Find where the given text appears and provide that cell's center as [x, y] coordinate. 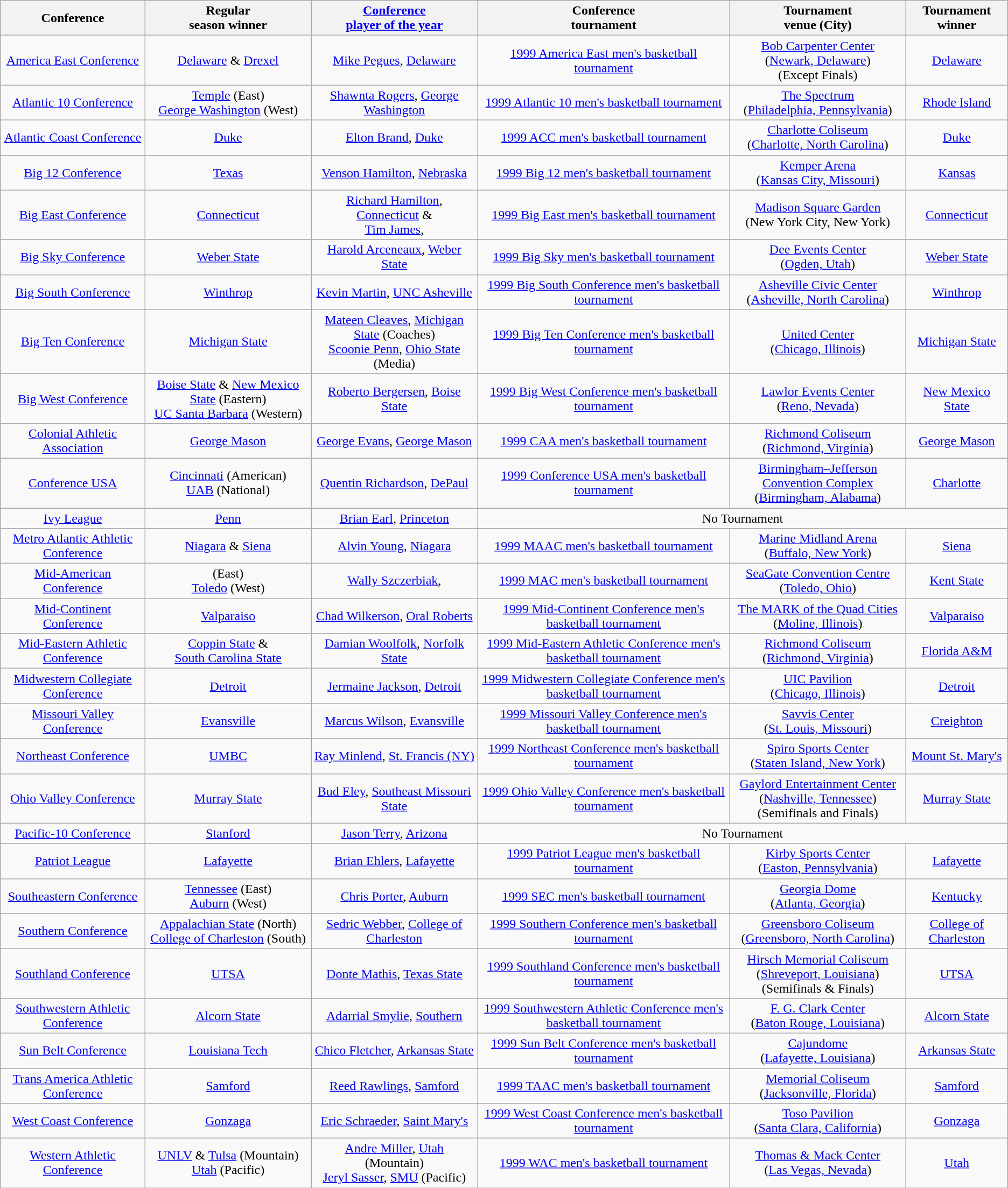
Ray Minlend, St. Francis (NY) [394, 756]
United Center(Chicago, Illinois) [817, 341]
Sun Belt Conference [73, 1051]
Temple (East)George Washington (West) [228, 102]
Cincinnati (American)UAB (National) [228, 483]
Big 12 Conference [73, 172]
1999 MAC men's basketball tournament [604, 581]
Marine Midland Arena(Buffalo, New York) [817, 546]
1999 Midwestern Collegiate Conference men's basketball tournament [604, 686]
Kansas [956, 172]
Savvis Center(St. Louis, Missouri) [817, 721]
New Mexico State [956, 398]
Memorial Coliseum(Jacksonville, Florida) [817, 1085]
1999 Southwestern Athletic Conference men's basketball tournament [604, 1015]
Kent State [956, 581]
Midwestern Collegiate Conference [73, 686]
Delaware [956, 60]
Evansville [228, 721]
Charlotte Coliseum(Charlotte, North Carolina) [817, 138]
Cajundome(Lafayette, Louisiana) [817, 1051]
1999 Big South Conference men's basketball tournament [604, 292]
1999 TAAC men's basketball tournament [604, 1085]
1999 Southland Conference men's basketball tournament [604, 973]
Mid-Continent Conference [73, 616]
Big East Conference [73, 215]
Toso Pavilion(Santa Clara, California) [817, 1121]
Conference USA [73, 483]
Louisiana Tech [228, 1051]
1999 ACC men's basketball tournament [604, 138]
Spiro Sports Center(Staten Island, New York) [817, 756]
Reed Rawlings, Samford [394, 1085]
Southland Conference [73, 973]
Gaylord Entertainment Center(Nashville, Tennessee)(Semifinals and Finals) [817, 798]
Eric Schraeder, Saint Mary's [394, 1121]
1999 Southern Conference men's basketball tournament [604, 931]
Arkansas State [956, 1051]
Missouri Valley Conference [73, 721]
UIC Pavilion(Chicago, Illinois) [817, 686]
Roberto Bergersen, Boise State [394, 398]
Lawlor Events Center(Reno, Nevada) [817, 398]
The Spectrum (Philadelphia, Pennsylvania) [817, 102]
Charlotte [956, 483]
Hirsch Memorial Coliseum(Shreveport, Louisiana)(Semifinals & Finals) [817, 973]
Southwestern Athletic Conference [73, 1015]
Mateen Cleaves, Michigan State (Coaches)Scoonie Penn, Ohio State (Media) [394, 341]
Madison Square Garden(New York City, New York) [817, 215]
Metro Atlantic Athletic Conference [73, 546]
Pacific-10 Conference [73, 833]
1999 Sun Belt Conference men's basketball tournament [604, 1051]
1999 Mid-Eastern Athletic Conference men's basketball tournament [604, 651]
Siena [956, 546]
Delaware & Drexel [228, 60]
West Coast Conference [73, 1121]
Thomas & Mack Center(Las Vegas, Nevada) [817, 1163]
America East Conference [73, 60]
Appalachian State (North)College of Charleston (South) [228, 931]
1999 Atlantic 10 men's basketball tournament [604, 102]
Brian Ehlers, Lafayette [394, 861]
Mount St. Mary's [956, 756]
1999 Northeast Conference men's basketball tournament [604, 756]
Western Athletic Conference [73, 1163]
Kevin Martin, UNC Asheville [394, 292]
Mid-Eastern Athletic Conference [73, 651]
Patriot League [73, 861]
1999 Patriot League men's basketball tournament [604, 861]
Colonial Athletic Association [73, 440]
UMBC [228, 756]
Texas [228, 172]
1999 West Coast Conference men's basketball tournament [604, 1121]
Richard Hamilton, Connecticut &Tim James, [394, 215]
Alvin Young, Niagara [394, 546]
Ivy League [73, 518]
Jason Terry, Arizona [394, 833]
1999 SEC men's basketball tournament [604, 896]
Shawnta Rogers, George Washington [394, 102]
Tournament venue (City) [817, 18]
Adarrial Smylie, Southern [394, 1015]
Georgia Dome(Atlanta, Georgia) [817, 896]
Bud Eley, Southeast Missouri State [394, 798]
Atlantic 10 Conference [73, 102]
Mike Pegues, Delaware [394, 60]
Stanford [228, 833]
Conference [73, 18]
1999 Conference USA men's basketball tournament [604, 483]
Greensboro Coliseum(Greensboro, North Carolina) [817, 931]
1999 Mid-Continent Conference men's basketball tournament [604, 616]
Big South Conference [73, 292]
Conference player of the year [394, 18]
Big Ten Conference [73, 341]
Harold Arceneaux, Weber State [394, 257]
Bob Carpenter Center(Newark, Delaware)(Except Finals) [817, 60]
Mid-American Conference [73, 581]
1999 Big 12 men's basketball tournament [604, 172]
George Evans, George Mason [394, 440]
Asheville Civic Center(Asheville, North Carolina) [817, 292]
Sedric Webber, College of Charleston [394, 931]
Atlantic Coast Conference [73, 138]
1999 America East men's basketball tournament [604, 60]
Boise State & New Mexico State (Eastern)UC Santa Barbara (Western) [228, 398]
Birmingham–Jefferson Convention Complex(Birmingham, Alabama) [817, 483]
Elton Brand, Duke [394, 138]
The MARK of the Quad Cities(Moline, Illinois) [817, 616]
1999 CAA men's basketball tournament [604, 440]
Marcus Wilson, Evansville [394, 721]
Coppin State &South Carolina State [228, 651]
Kentucky [956, 896]
Andre Miller, Utah (Mountain)Jeryl Sasser, SMU (Pacific) [394, 1163]
Regular season winner [228, 18]
Tennessee (East)Auburn (West) [228, 896]
College of Charleston [956, 931]
1999 Big Sky men's basketball tournament [604, 257]
Niagara & Siena [228, 546]
Chris Porter, Auburn [394, 896]
Kirby Sports Center(Easton, Pennsylvania) [817, 861]
Utah [956, 1163]
1999 Big Ten Conference men's basketball tournament [604, 341]
1999 Missouri Valley Conference men's basketball tournament [604, 721]
1999 MAAC men's basketball tournament [604, 546]
Penn [228, 518]
SeaGate Convention Centre(Toledo, Ohio) [817, 581]
Kemper Arena(Kansas City, Missouri) [817, 172]
Dee Events Center(Ogden, Utah) [817, 257]
Northeast Conference [73, 756]
Trans America Athletic Conference [73, 1085]
Southeastern Conference [73, 896]
Quentin Richardson, DePaul [394, 483]
Jermaine Jackson, Detroit [394, 686]
Chad Wilkerson, Oral Roberts [394, 616]
Big West Conference [73, 398]
(East)Toledo (West) [228, 581]
1999 WAC men's basketball tournament [604, 1163]
1999 Big East men's basketball tournament [604, 215]
1999 Big West Conference men's basketball tournament [604, 398]
Donte Mathis, Texas State [394, 973]
Rhode Island [956, 102]
Big Sky Conference [73, 257]
1999 Ohio Valley Conference men's basketball tournament [604, 798]
Florida A&M [956, 651]
Damian Woolfolk, Norfolk State [394, 651]
Creighton [956, 721]
Chico Fletcher, Arkansas State [394, 1051]
Wally Szczerbiak, [394, 581]
UNLV & Tulsa (Mountain)Utah (Pacific) [228, 1163]
Brian Earl, Princeton [394, 518]
Conference tournament [604, 18]
Ohio Valley Conference [73, 798]
F. G. Clark Center(Baton Rouge, Louisiana) [817, 1015]
Tournament winner [956, 18]
Southern Conference [73, 931]
Venson Hamilton, Nebraska [394, 172]
